For the text-containing cell, return its midpoint in [x, y] coordinate format. 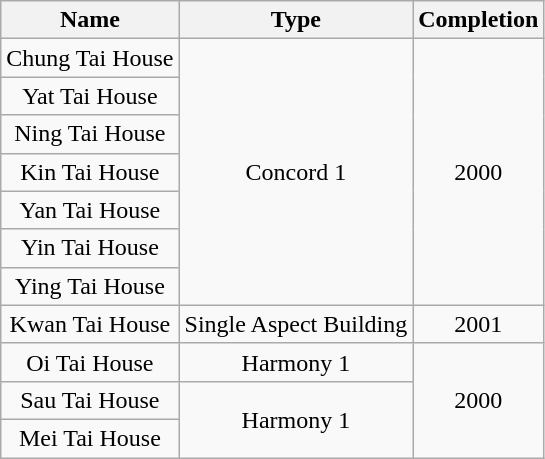
Ying Tai House [90, 286]
Ning Tai House [90, 134]
Completion [478, 20]
Sau Tai House [90, 400]
Kwan Tai House [90, 324]
Mei Tai House [90, 438]
Yat Tai House [90, 96]
Oi Tai House [90, 362]
Type [296, 20]
Chung Tai House [90, 58]
Yan Tai House [90, 210]
Single Aspect Building [296, 324]
Kin Tai House [90, 172]
Concord 1 [296, 172]
Name [90, 20]
2001 [478, 324]
Yin Tai House [90, 248]
